Return the [X, Y] coordinate for the center point of the cell that contains the specified text.  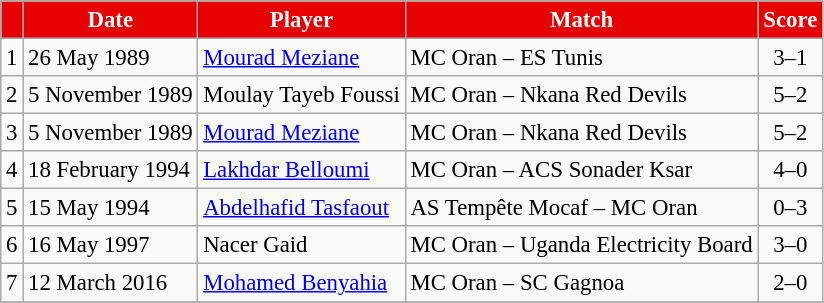
MC Oran – ES Tunis [582, 58]
Moulay Tayeb Foussi [302, 95]
4–0 [790, 170]
15 May 1994 [110, 208]
3–0 [790, 245]
2 [12, 95]
3–1 [790, 58]
MC Oran – SC Gagnoa [582, 283]
Mohamed Benyahia [302, 283]
7 [12, 283]
1 [12, 58]
12 March 2016 [110, 283]
2–0 [790, 283]
26 May 1989 [110, 58]
MC Oran – ACS Sonader Ksar [582, 170]
Score [790, 20]
Match [582, 20]
Abdelhafid Tasfaout [302, 208]
AS Tempête Mocaf – MC Oran [582, 208]
6 [12, 245]
Date [110, 20]
0–3 [790, 208]
Lakhdar Belloumi [302, 170]
MC Oran – Uganda Electricity Board [582, 245]
5 [12, 208]
Player [302, 20]
18 February 1994 [110, 170]
16 May 1997 [110, 245]
Nacer Gaid [302, 245]
3 [12, 133]
4 [12, 170]
